From the cell containing the given text, extract its center point as [X, Y] coordinate. 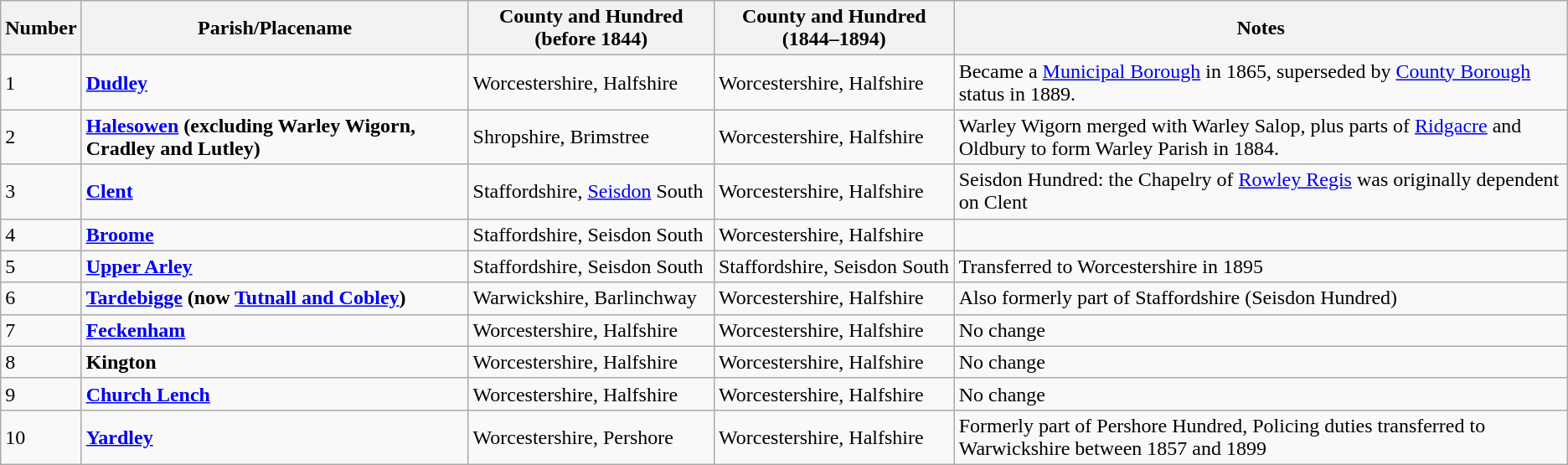
1 [41, 82]
Yardley [275, 437]
Dudley [275, 82]
County and Hundred (1844–1894) [834, 28]
Feckenham [275, 330]
2 [41, 137]
Formerly part of Pershore Hundred, Policing duties transferred to Warwickshire between 1857 and 1899 [1261, 437]
9 [41, 394]
Upper Arley [275, 266]
Number [41, 28]
Became a Municipal Borough in 1865, superseded by County Borough status in 1889. [1261, 82]
Worcestershire, Pershore [591, 437]
Parish/Placename [275, 28]
Transferred to Worcestershire in 1895 [1261, 266]
County and Hundred (before 1844) [591, 28]
Shropshire, Brimstree [591, 137]
7 [41, 330]
6 [41, 298]
Broome [275, 235]
Seisdon Hundred: the Chapelry of Rowley Regis was originally dependent on Clent [1261, 191]
Notes [1261, 28]
Halesowen (excluding Warley Wigorn, Cradley and Lutley) [275, 137]
3 [41, 191]
Tardebigge (now Tutnall and Cobley) [275, 298]
Clent [275, 191]
8 [41, 362]
Warwickshire, Barlinchway [591, 298]
10 [41, 437]
Also formerly part of Staffordshire (Seisdon Hundred) [1261, 298]
Church Lench [275, 394]
Warley Wigorn merged with Warley Salop, plus parts of Ridgacre and Oldbury to form Warley Parish in 1884. [1261, 137]
5 [41, 266]
4 [41, 235]
Kington [275, 362]
